Locate the cell with the specified text and output its [x, y] center coordinate. 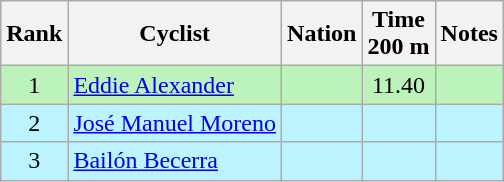
Eddie Alexander [175, 85]
3 [34, 161]
Cyclist [175, 34]
Bailón Becerra [175, 161]
Notes [469, 34]
Rank [34, 34]
11.40 [398, 85]
1 [34, 85]
2 [34, 123]
Time200 m [398, 34]
Nation [322, 34]
José Manuel Moreno [175, 123]
